For the text-containing cell, return its midpoint in [x, y] coordinate format. 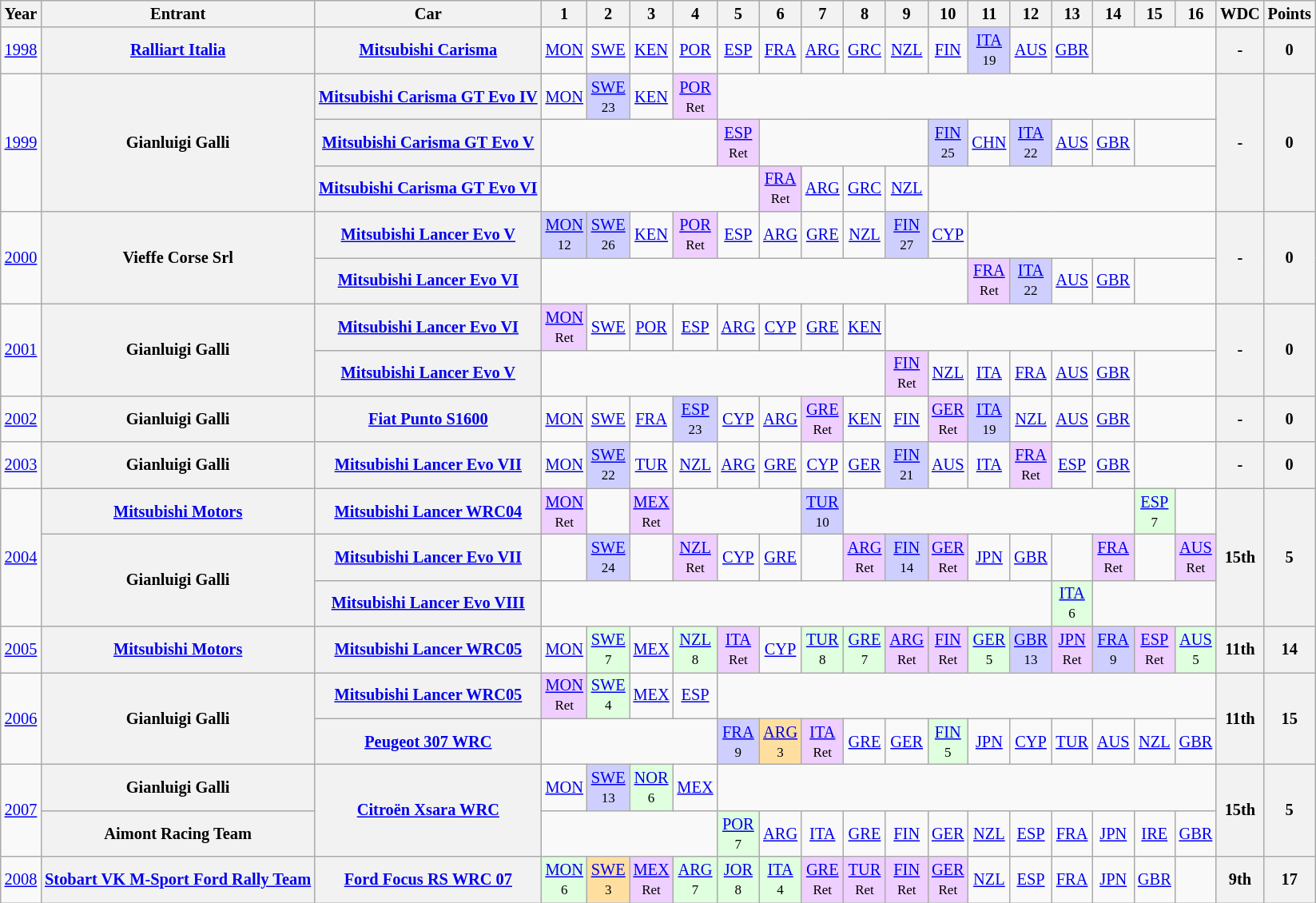
JOR8 [738, 880]
Ford Focus RS WRC 07 [428, 880]
Fiat Punto S1600 [428, 419]
Aimont Racing Team [177, 833]
ESP23 [695, 419]
2004 [21, 558]
Mitsubishi Carisma GT Evo IV [428, 97]
Mitsubishi Carisma GT Evo V [428, 142]
7 [823, 14]
TUR8 [823, 650]
WDC [1240, 14]
SWE24 [609, 557]
Entrant [177, 14]
SWE3 [609, 880]
FIN14 [906, 557]
2007 [21, 810]
2008 [21, 880]
9th [1240, 880]
GBR13 [1031, 650]
MON6 [564, 880]
CHN [989, 142]
Ralliart Italia [177, 50]
Peugeot 307 WRC [428, 742]
2002 [21, 419]
ITA4 [780, 880]
ESP7 [1155, 511]
6 [780, 14]
JPNRet [1072, 650]
NZL8 [695, 650]
SWE23 [609, 97]
FIN21 [906, 465]
Mitsubishi Carisma GT Evo VI [428, 189]
10 [948, 14]
Mitsubishi Lancer WRC04 [428, 511]
FIN27 [906, 235]
IRE [1155, 833]
ARG7 [695, 880]
TUR10 [823, 511]
9 [906, 14]
1999 [21, 142]
Year [21, 14]
Car [428, 14]
POR7 [738, 833]
SWE13 [609, 787]
4 [695, 14]
Citroën Xsara WRC [428, 810]
2000 [21, 257]
GRE7 [865, 650]
2006 [21, 718]
Stobart VK M-Sport Ford Rally Team [177, 880]
17 [1290, 880]
AUSRet [1196, 557]
Mitsubishi Carisma [428, 50]
GER5 [989, 650]
16 [1196, 14]
13 [1072, 14]
11 [989, 14]
12 [1031, 14]
3 [652, 14]
AUS5 [1196, 650]
NZLRet [695, 557]
SWE4 [609, 695]
ITA6 [1072, 603]
8 [865, 14]
TURRet [865, 880]
1998 [21, 50]
Points [1290, 14]
ARG3 [780, 742]
FIN25 [948, 142]
Vieffe Corse Srl [177, 257]
SWE7 [609, 650]
1 [564, 14]
2005 [21, 650]
2001 [21, 350]
MON12 [564, 235]
2003 [21, 465]
SWE22 [609, 465]
Mitsubishi Lancer Evo VIII [428, 603]
SWE26 [609, 235]
FIN5 [948, 742]
2 [609, 14]
NOR6 [652, 787]
